Detect which cell encompasses the target text, then output its [x, y] center coordinate. 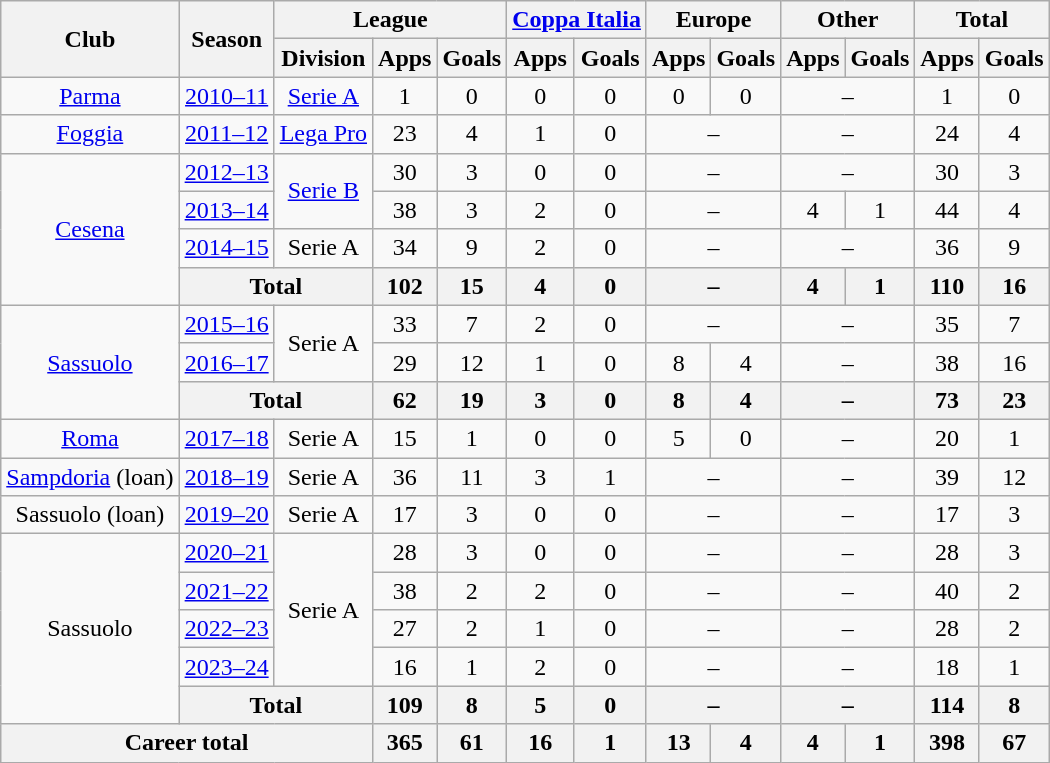
39 [947, 477]
20 [947, 438]
2018–19 [226, 477]
2023–24 [226, 667]
2020–21 [226, 553]
27 [405, 629]
League [390, 20]
24 [947, 134]
11 [472, 477]
Foggia [90, 134]
Other [848, 20]
35 [947, 324]
73 [947, 400]
102 [405, 286]
2013–14 [226, 210]
19 [472, 400]
2017–18 [226, 438]
2010–11 [226, 96]
18 [947, 667]
33 [405, 324]
Roma [90, 438]
Sampdoria (loan) [90, 477]
2021–22 [226, 591]
398 [947, 743]
110 [947, 286]
2019–20 [226, 515]
365 [405, 743]
114 [947, 705]
67 [1014, 743]
2012–13 [226, 172]
2022–23 [226, 629]
44 [947, 210]
Cesena [90, 229]
2016–17 [226, 362]
Lega Pro [323, 134]
Division [323, 58]
Coppa Italia [577, 20]
13 [678, 743]
Parma [90, 96]
Career total [187, 743]
40 [947, 591]
Season [226, 39]
Sassuolo (loan) [90, 515]
Europe [713, 20]
2014–15 [226, 248]
109 [405, 705]
2015–16 [226, 324]
2011–12 [226, 134]
Club [90, 39]
Serie B [323, 191]
29 [405, 362]
61 [472, 743]
34 [405, 248]
62 [405, 400]
